From the cell containing the given text, extract its center point as (X, Y) coordinate. 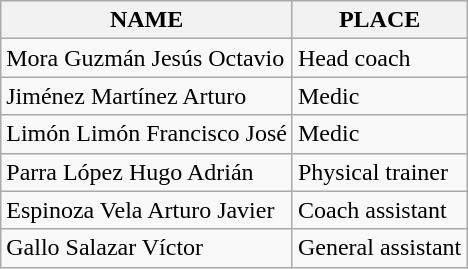
NAME (147, 20)
Head coach (379, 58)
Limón Limón Francisco José (147, 134)
Mora Guzmán Jesús Octavio (147, 58)
Coach assistant (379, 210)
Espinoza Vela Arturo Javier (147, 210)
Jiménez Martínez Arturo (147, 96)
PLACE (379, 20)
Gallo Salazar Víctor (147, 248)
Parra López Hugo Adrián (147, 172)
General assistant (379, 248)
Physical trainer (379, 172)
